Pinpoint the cell where the given text exists, returning its [X, Y] midpoint coordinate. 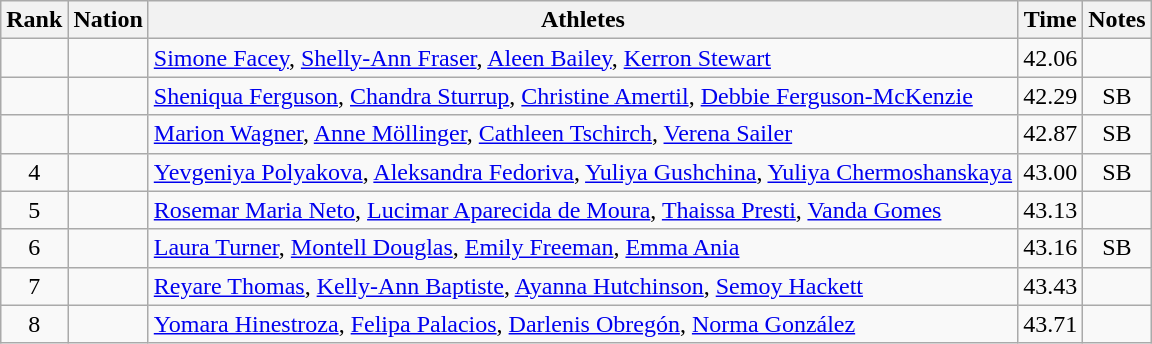
Marion Wagner, Anne Möllinger, Cathleen Tschirch, Verena Sailer [582, 134]
43.00 [1050, 172]
8 [34, 324]
Notes [1117, 20]
Time [1050, 20]
Athletes [582, 20]
43.13 [1050, 210]
43.43 [1050, 286]
42.87 [1050, 134]
43.16 [1050, 248]
Rosemar Maria Neto, Lucimar Aparecida de Moura, Thaissa Presti, Vanda Gomes [582, 210]
Nation [108, 20]
42.06 [1050, 58]
42.29 [1050, 96]
Reyare Thomas, Kelly-Ann Baptiste, Ayanna Hutchinson, Semoy Hackett [582, 286]
Yomara Hinestroza, Felipa Palacios, Darlenis Obregón, Norma González [582, 324]
Rank [34, 20]
4 [34, 172]
6 [34, 248]
5 [34, 210]
7 [34, 286]
Laura Turner, Montell Douglas, Emily Freeman, Emma Ania [582, 248]
43.71 [1050, 324]
Yevgeniya Polyakova, Aleksandra Fedoriva, Yuliya Gushchina, Yuliya Chermoshanskaya [582, 172]
Sheniqua Ferguson, Chandra Sturrup, Christine Amertil, Debbie Ferguson-McKenzie [582, 96]
Simone Facey, Shelly-Ann Fraser, Aleen Bailey, Kerron Stewart [582, 58]
